Identify which cell holds the provided text, then report its [X, Y] central coordinate. 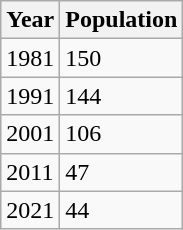
106 [122, 134]
2011 [30, 172]
47 [122, 172]
2021 [30, 210]
Year [30, 20]
150 [122, 58]
1981 [30, 58]
44 [122, 210]
Population [122, 20]
1991 [30, 96]
2001 [30, 134]
144 [122, 96]
